Identify which cell holds the provided text, then report its (x, y) central coordinate. 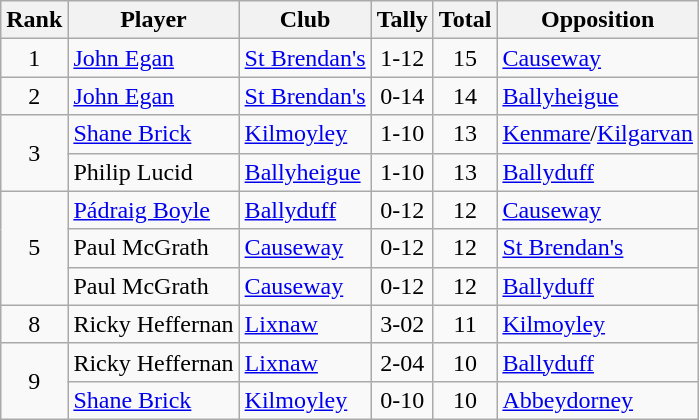
14 (465, 96)
Player (154, 20)
Pádraig Boyle (154, 210)
Opposition (598, 20)
Total (465, 20)
Abbeydorney (598, 400)
8 (34, 324)
Rank (34, 20)
1-12 (402, 58)
0-10 (402, 400)
0-14 (402, 96)
11 (465, 324)
1 (34, 58)
Kenmare/Kilgarvan (598, 134)
Tally (402, 20)
5 (34, 248)
Philip Lucid (154, 172)
3 (34, 153)
Club (305, 20)
2-04 (402, 362)
9 (34, 381)
15 (465, 58)
3-02 (402, 324)
2 (34, 96)
